Determine the [X, Y] coordinate at the center of the cell enclosing the given text.  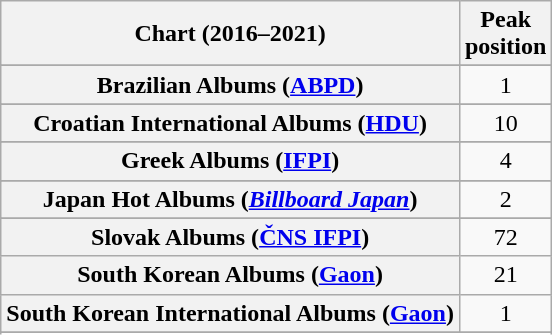
4 [505, 161]
Greek Albums (IFPI) [230, 161]
72 [505, 237]
South Korean Albums (Gaon) [230, 275]
Peakposition [505, 34]
Japan Hot Albums (Billboard Japan) [230, 199]
Brazilian Albums (ABPD) [230, 85]
10 [505, 123]
South Korean International Albums (Gaon) [230, 313]
Croatian International Albums (HDU) [230, 123]
21 [505, 275]
Chart (2016–2021) [230, 34]
Slovak Albums (ČNS IFPI) [230, 237]
2 [505, 199]
